Extract the [x, y] coordinate from the center of the cell holding the provided text.  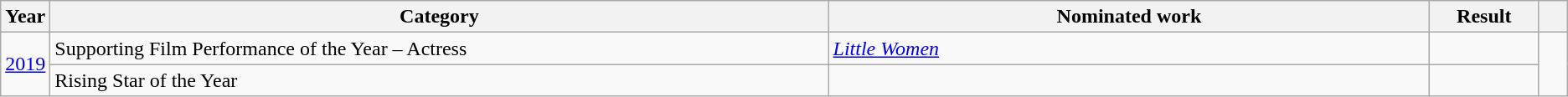
Year [25, 17]
Nominated work [1129, 17]
Rising Star of the Year [439, 80]
Little Women [1129, 48]
Result [1484, 17]
Category [439, 17]
2019 [25, 64]
Supporting Film Performance of the Year – Actress [439, 48]
